Provide the [x, y] coordinate of the cell's center where the given text is located.  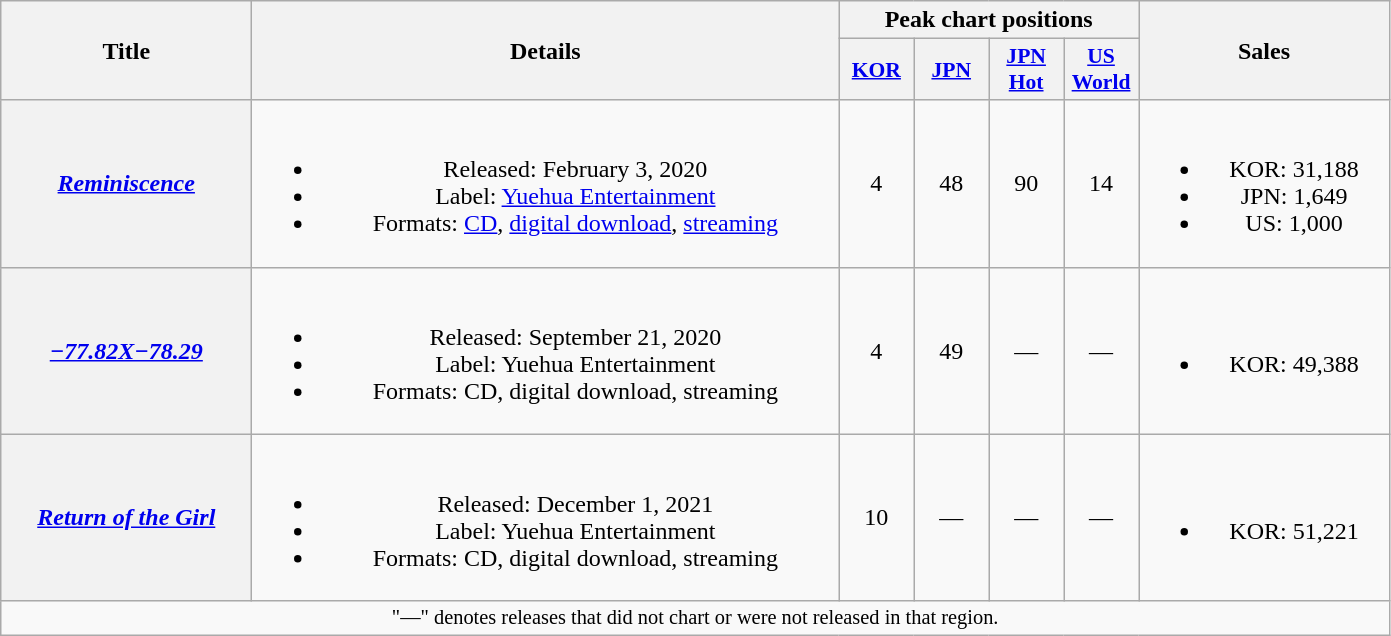
"—" denotes releases that did not chart or were not released in that region. [696, 618]
10 [876, 518]
Reminiscence [126, 184]
KOR: 51,221 [1264, 518]
Released: December 1, 2021Label: Yuehua EntertainmentFormats: CD, digital download, streaming [546, 518]
KOR [876, 70]
KOR: 49,388 [1264, 350]
KOR: 31,188JPN: 1,649US: 1,000 [1264, 184]
Details [546, 50]
JPN [952, 70]
−77.82X−78.29 [126, 350]
48 [952, 184]
Return of the Girl [126, 518]
49 [952, 350]
90 [1026, 184]
Released: September 21, 2020Label: Yuehua EntertainmentFormats: CD, digital download, streaming [546, 350]
Peak chart positions [989, 20]
JPNHot [1026, 70]
Sales [1264, 50]
Released: February 3, 2020Label: Yuehua EntertainmentFormats: CD, digital download, streaming [546, 184]
Title [126, 50]
14 [1102, 184]
USWorld [1102, 70]
